Return (x, y) of the center of cell containing provided text 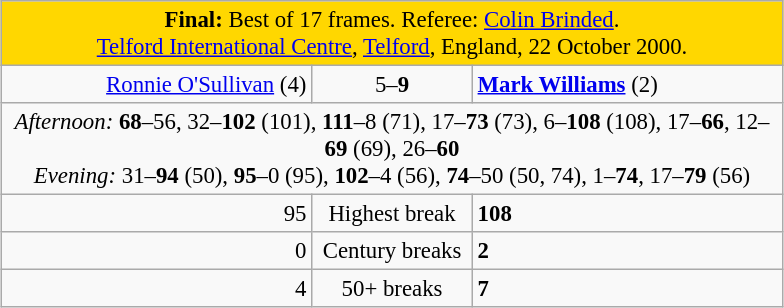
50+ breaks (392, 289)
2 (628, 251)
95 (156, 214)
Final: Best of 17 frames. Referee: Colin Brinded.Telford International Centre, Telford, England, 22 October 2000. (392, 34)
4 (156, 289)
7 (628, 289)
0 (156, 251)
108 (628, 214)
Mark Williams (2) (628, 85)
Ronnie O'Sullivan (4) (156, 85)
5–9 (392, 85)
Century breaks (392, 251)
Highest break (392, 214)
